Provide the [x, y] coordinate of the cell's center where the given text is located.  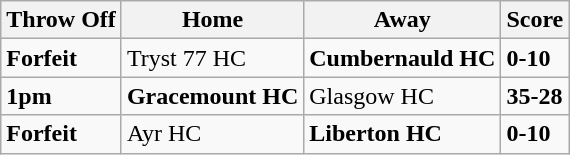
Score [535, 20]
Glasgow HC [402, 96]
Gracemount HC [212, 96]
Liberton HC [402, 134]
35-28 [535, 96]
Throw Off [62, 20]
Cumbernauld HC [402, 58]
Away [402, 20]
Ayr HC [212, 134]
1pm [62, 96]
Home [212, 20]
Tryst 77 HC [212, 58]
